Return [x, y] of the center of cell containing provided text 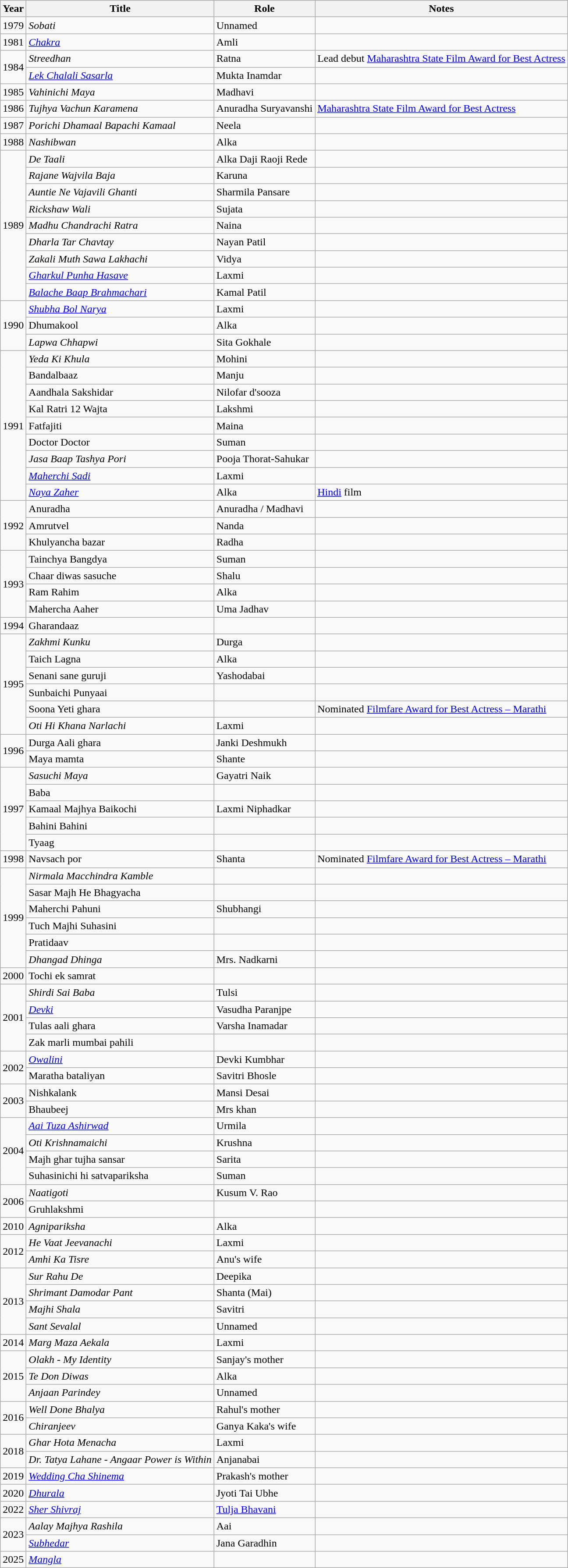
Shrimant Damodar Pant [120, 1293]
Lek Chalali Sasarla [120, 75]
Ratna [264, 59]
Anuradha / Madhavi [264, 509]
Majhi Shala [120, 1310]
Devki [120, 1009]
Porichi Dhamaal Bapachi Kamaal [120, 125]
Tulas aali ghara [120, 1026]
Vidya [264, 259]
Pratidaav [120, 942]
Sher Shivraj [120, 1509]
Anuradha Suryavanshi [264, 109]
Lead debut Maharashtra State Film Award for Best Actress [442, 59]
Mohini [264, 359]
2000 [13, 976]
Kamal Patil [264, 292]
Sobati [120, 25]
2019 [13, 1476]
1987 [13, 125]
Navsach por [120, 859]
Gharandaaz [120, 626]
Oti Krishnamaichi [120, 1143]
Durga [264, 642]
1999 [13, 917]
Zakali Muth Sawa Lakhachi [120, 259]
Alka Daji Raoji Rede [264, 159]
Shanta [264, 859]
Subhedar [120, 1543]
1990 [13, 326]
Yashodabai [264, 676]
Shirdi Sai Baba [120, 992]
Lakshmi [264, 409]
Tujhya Vachun Karamena [120, 109]
Kamaal Majhya Baikochi [120, 809]
1981 [13, 42]
Mansi Desai [264, 1093]
Nashibwan [120, 142]
Rahul's mother [264, 1409]
Agnipariksha [120, 1226]
Notes [442, 9]
Sur Rahu De [120, 1276]
Mangla [120, 1560]
Jasa Baap Tashya Pori [120, 459]
2016 [13, 1418]
Zak marli mumbai pahili [120, 1043]
Kusum V. Rao [264, 1193]
Chiranjeev [120, 1426]
Amhi Ka Tisre [120, 1259]
Bahini Bahini [120, 826]
2003 [13, 1101]
Durga Aali ghara [120, 743]
Sujata [264, 209]
Uma Jadhav [264, 609]
Naatigoti [120, 1193]
1991 [13, 426]
Year [13, 9]
Maya mamta [120, 759]
Oti Hi Khana Narlachi [120, 726]
Vahinichi Maya [120, 92]
Dhurala [120, 1493]
Aai Tuza Ashirwad [120, 1126]
Wedding Cha Shinema [120, 1476]
Shanta (Mai) [264, 1293]
2018 [13, 1451]
Varsha Inamadar [264, 1026]
Suhasinichi hi satvapariksha [120, 1176]
Nayan Patil [264, 242]
Olakh - My Identity [120, 1359]
Tainchya Bangdya [120, 559]
Dhangad Dhinga [120, 959]
Chakra [120, 42]
Fatfajiti [120, 425]
Urmila [264, 1126]
Sharmila Pansare [264, 192]
Ram Rahim [120, 592]
1989 [13, 225]
Anuradha [120, 509]
2015 [13, 1376]
Naina [264, 226]
Sanjay's mother [264, 1359]
2001 [13, 1017]
Gruhlakshmi [120, 1209]
2013 [13, 1301]
Mrs khan [264, 1109]
1998 [13, 859]
Janki Deshmukh [264, 743]
Anjaan Parindey [120, 1393]
Ganya Kaka's wife [264, 1426]
Madhavi [264, 92]
Khulyancha bazar [120, 542]
1993 [13, 584]
Maharashtra State Film Award for Best Actress [442, 109]
Radha [264, 542]
Doctor Doctor [120, 442]
Auntie Ne Vajavili Ghanti [120, 192]
Streedhan [120, 59]
1992 [13, 526]
2025 [13, 1560]
Balache Baap Brahmachari [120, 292]
1984 [13, 67]
Bandalbaaz [120, 375]
Krushna [264, 1143]
2010 [13, 1226]
Tyaag [120, 842]
Prakash's mother [264, 1476]
Dhumakool [120, 326]
2012 [13, 1251]
2023 [13, 1534]
Naya Zaher [120, 492]
2006 [13, 1201]
Maherchi Pahuni [120, 909]
2002 [13, 1068]
2004 [13, 1151]
Shante [264, 759]
He Vaat Jeevanachi [120, 1242]
Owalini [120, 1059]
Rickshaw Wali [120, 209]
1994 [13, 626]
De Taali [120, 159]
Tulja Bhavani [264, 1509]
1985 [13, 92]
Sarita [264, 1159]
1997 [13, 809]
Nanda [264, 526]
Maherchi Sadi [120, 475]
2014 [13, 1343]
Rajane Wajvila Baja [120, 175]
Savitri [264, 1310]
Sunbaichi Punyaai [120, 692]
Devki Kumbhar [264, 1059]
Title [120, 9]
1986 [13, 109]
Majh ghar tujha sansar [120, 1159]
Zakhmi Kunku [120, 642]
1995 [13, 684]
Tochi ek samrat [120, 976]
Anjanabai [264, 1459]
Madhu Chandrachi Ratra [120, 226]
Well Done Bhalya [120, 1409]
Savitri Bhosle [264, 1076]
Taich Lagna [120, 659]
Sasar Majh He Bhagyacha [120, 892]
2022 [13, 1509]
Deepika [264, 1276]
Maina [264, 425]
Dr. Tatya Lahane - Angaar Power is Within [120, 1459]
1996 [13, 751]
Marg Maza Aekala [120, 1343]
Mrs. Nadkarni [264, 959]
Senani sane guruji [120, 676]
Aandhala Sakshidar [120, 392]
Sita Gokhale [264, 342]
Shubha Bol Narya [120, 309]
Vasudha Paranjpe [264, 1009]
Pooja Thorat-Sahukar [264, 459]
Baba [120, 793]
Shubhangi [264, 909]
Tulsi [264, 992]
Lapwa Chhapwi [120, 342]
Anu's wife [264, 1259]
Sasuchi Maya [120, 776]
Karuna [264, 175]
Soona Yeti ghara [120, 709]
Shalu [264, 576]
1979 [13, 25]
Nirmala Macchindra Kamble [120, 876]
Kal Ratri 12 Wajta [120, 409]
1988 [13, 142]
Tuch Majhi Suhasini [120, 926]
Role [264, 9]
Gayatri Naik [264, 776]
Neela [264, 125]
Nilofar d'sooza [264, 392]
Yeda Ki Khula [120, 359]
Manju [264, 375]
Bhaubeej [120, 1109]
Amli [264, 42]
Te Don Diwas [120, 1376]
Mukta Inamdar [264, 75]
Chaar diwas sasuche [120, 576]
Dharla Tar Chavtay [120, 242]
Jyoti Tai Ubhe [264, 1493]
Sant Sevalal [120, 1326]
Hindi film [442, 492]
Amrutvel [120, 526]
Mahercha Aaher [120, 609]
Laxmi Niphadkar [264, 809]
Gharkul Punha Hasave [120, 276]
Aai [264, 1526]
2020 [13, 1493]
Maratha bataliyan [120, 1076]
Nishkalank [120, 1093]
Aalay Majhya Rashila [120, 1526]
Jana Garadhin [264, 1543]
Ghar Hota Menacha [120, 1443]
